From the cell containing the given text, extract its center point as (x, y) coordinate. 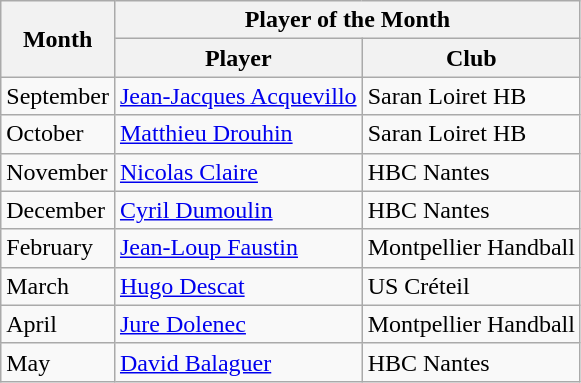
Month (58, 39)
David Balaguer (238, 362)
Jean-Jacques Acquevillo (238, 96)
October (58, 134)
Jure Dolenec (238, 324)
Player (238, 58)
Hugo Descat (238, 286)
February (58, 248)
US Créteil (471, 286)
Matthieu Drouhin (238, 134)
September (58, 96)
December (58, 210)
Cyril Dumoulin (238, 210)
November (58, 172)
May (58, 362)
Jean-Loup Faustin (238, 248)
Player of the Month (347, 20)
Nicolas Claire (238, 172)
March (58, 286)
April (58, 324)
Club (471, 58)
